Determine the (X, Y) coordinate at the center of the cell enclosing the given text.  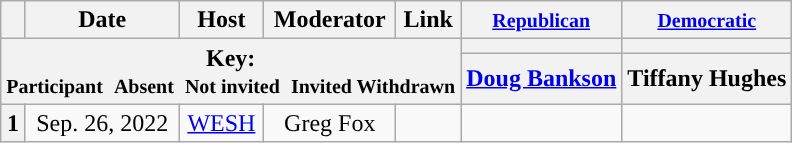
Date (102, 20)
Link (428, 20)
Doug Bankson (542, 78)
Sep. 26, 2022 (102, 123)
Greg Fox (330, 123)
Democratic (707, 20)
Key: Participant Absent Not invited Invited Withdrawn (231, 72)
Republican (542, 20)
Tiffany Hughes (707, 78)
Moderator (330, 20)
Host (222, 20)
WESH (222, 123)
1 (14, 123)
